Search for the cell housing the specified text and yield its [x, y] center coordinate. 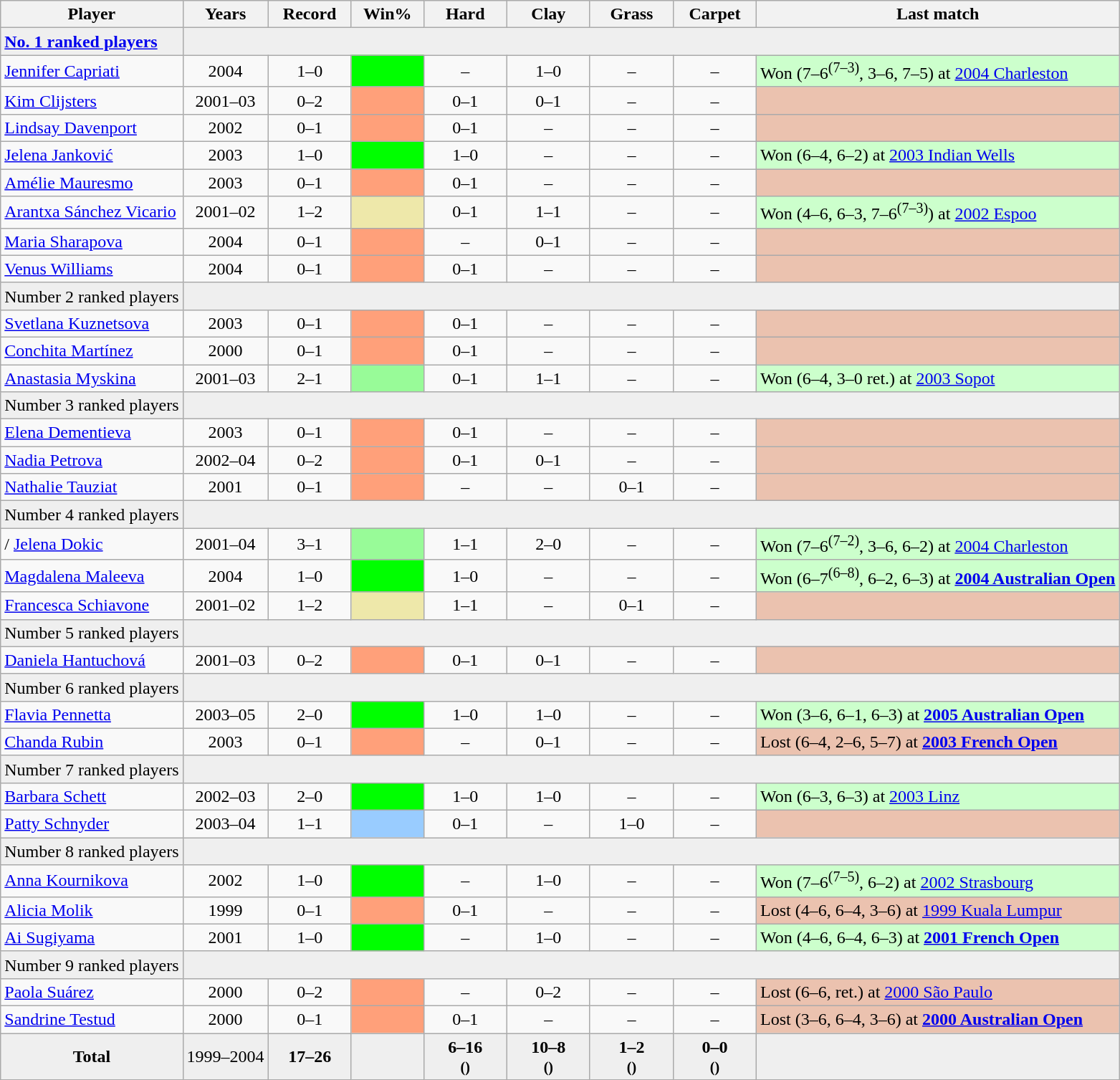
Number 6 ranked players [92, 687]
2001–04 [225, 545]
Patty Schnyder [92, 824]
Elena Dementieva [92, 433]
Anna Kournikova [92, 881]
Jennifer Capriati [92, 72]
Chanda Rubin [92, 742]
10–8 () [548, 1056]
Number 9 ranked players [92, 965]
0–0 () [714, 1056]
Lost (3–6, 6–4, 3–6) at 2000 Australian Open [938, 1019]
Player [92, 14]
Years [225, 14]
Win% [387, 14]
Paola Suárez [92, 992]
Anastasia Myskina [92, 378]
Arantxa Sánchez Vicario [92, 212]
Clay [548, 14]
Francesca Schiavone [92, 606]
Total [92, 1056]
1999–2004 [225, 1056]
2003–05 [225, 715]
Won (4–6, 6–3, 7–6(7–3)) at 2002 Espoo [938, 212]
Svetlana Kuznetsova [92, 323]
Ai Sugiyama [92, 937]
Nathalie Tauziat [92, 487]
Alicia Molik [92, 910]
Carpet [714, 14]
Magdalena Maleeva [92, 576]
1–2 () [631, 1056]
Sandrine Testud [92, 1019]
Number 3 ranked players [92, 406]
Won (6–3, 6–3) at 2003 Linz [938, 796]
2002–04 [225, 460]
Last match [938, 14]
Kim Clijsters [92, 100]
Lost (6–6, ret.) at 2000 São Paulo [938, 992]
Jelena Janković [92, 156]
Hard [465, 14]
Won (4–6, 6–4, 6–3) at 2001 French Open [938, 937]
Number 5 ranked players [92, 633]
No. 1 ranked players [92, 42]
Daniela Hantuchová [92, 660]
Conchita Martínez [92, 350]
Won (7–6(7–2), 3–6, 6–2) at 2004 Charleston [938, 545]
Number 7 ranked players [92, 769]
2003–04 [225, 824]
Lost (6–4, 2–6, 5–7) at 2003 French Open [938, 742]
Won (6–4, 3–0 ret.) at 2003 Sopot [938, 378]
Number 8 ranked players [92, 851]
Grass [631, 14]
Maria Sharapova [92, 242]
Venus Williams [92, 269]
Nadia Petrova [92, 460]
6–16 () [465, 1056]
Number 2 ranked players [92, 296]
3–1 [310, 545]
Won (6–7(6–8), 6–2, 6–3) at 2004 Australian Open [938, 576]
Amélie Mauresmo [92, 183]
Won (7–6(7–5), 6–2) at 2002 Strasbourg [938, 881]
Won (7–6(7–3), 3–6, 7–5) at 2004 Charleston [938, 72]
Flavia Pennetta [92, 715]
Lindsay Davenport [92, 128]
Barbara Schett [92, 796]
2–1 [310, 378]
Record [310, 14]
Number 4 ranked players [92, 515]
17–26 [310, 1056]
2002–03 [225, 796]
Won (3–6, 6–1, 6–3) at 2005 Australian Open [938, 715]
/ Jelena Dokic [92, 545]
Won (6–4, 6–2) at 2003 Indian Wells [938, 156]
Lost (4–6, 6–4, 3–6) at 1999 Kuala Lumpur [938, 910]
1999 [225, 910]
